Pinpoint the cell where the given text exists, returning its [x, y] midpoint coordinate. 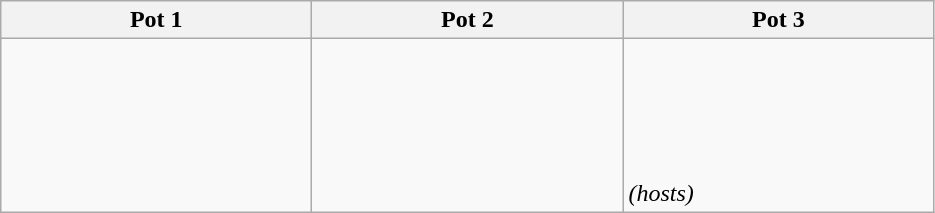
Pot 3 [778, 20]
Pot 2 [468, 20]
Pot 1 [156, 20]
(hosts) [778, 126]
